From the cell containing the given text, extract its center point as [x, y] coordinate. 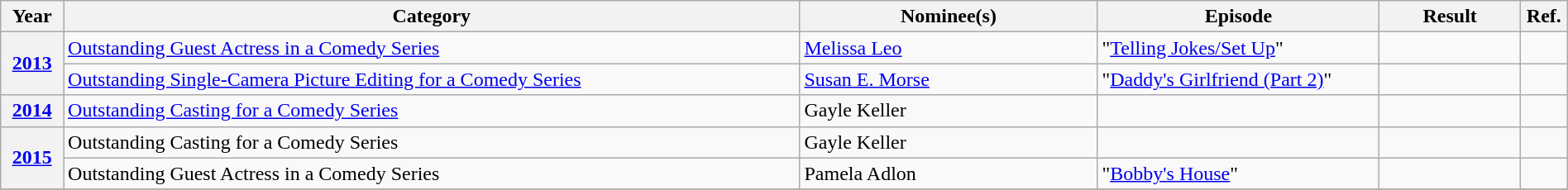
Melissa Leo [949, 48]
"Daddy's Girlfriend (Part 2)" [1239, 79]
2013 [32, 64]
Year [32, 17]
Category [432, 17]
"Telling Jokes/Set Up" [1239, 48]
Episode [1239, 17]
Outstanding Single-Camera Picture Editing for a Comedy Series [432, 79]
Result [1450, 17]
Nominee(s) [949, 17]
"Bobby's House" [1239, 173]
Pamela Adlon [949, 173]
Ref. [1543, 17]
Susan E. Morse [949, 79]
2015 [32, 158]
2014 [32, 111]
